Search for the cell housing the specified text and yield its (X, Y) center coordinate. 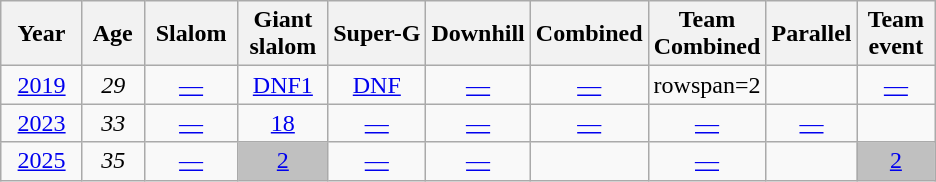
2023 (42, 123)
Parallel (812, 34)
rowspan=2 (707, 85)
2025 (42, 161)
33 (113, 123)
Year (42, 34)
Slalom (191, 34)
DNF1 (283, 85)
TeamCombined (707, 34)
Age (113, 34)
Combined (589, 34)
DNF (377, 85)
18 (283, 123)
Super-G (377, 34)
Giant slalom (283, 34)
35 (113, 161)
Downhill (478, 34)
2019 (42, 85)
29 (113, 85)
Team event (896, 34)
